Return the [X, Y] coordinate for the center point of the cell that contains the specified text.  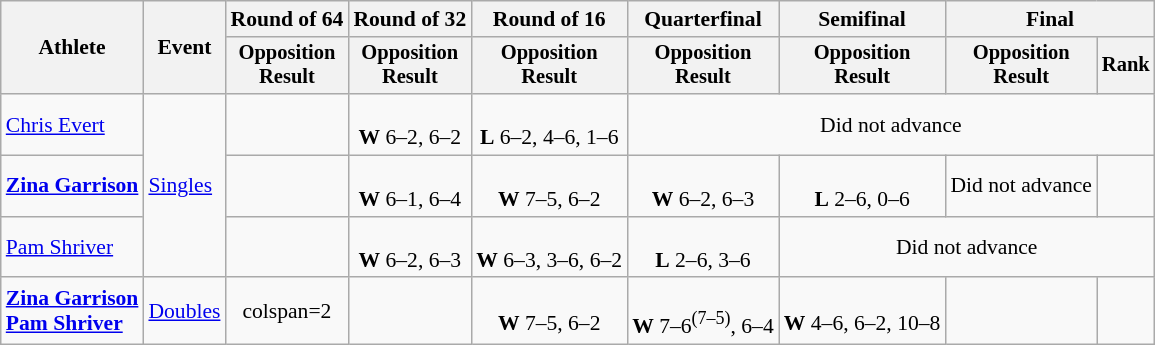
Singles [184, 186]
L 6–2, 4–6, 1–6 [549, 124]
Zina GarrisonPam Shriver [72, 312]
Zina Garrison [72, 186]
Athlete [72, 48]
W 6–1, 6–4 [410, 186]
Quarterfinal [703, 19]
W 7–6(7–5), 6–4 [703, 312]
Event [184, 48]
W 4–6, 6–2, 10–8 [862, 312]
Pam Shriver [72, 248]
colspan=2 [286, 312]
W 6–3, 3–6, 6–2 [549, 248]
Round of 32 [410, 19]
Rank [1126, 66]
L 2–6, 0–6 [862, 186]
Chris Evert [72, 124]
Semifinal [862, 19]
Round of 16 [549, 19]
Doubles [184, 312]
Final [1050, 19]
L 2–6, 3–6 [703, 248]
Round of 64 [286, 19]
W 6–2, 6–2 [410, 124]
